Output the (X, Y) coordinate of the center of the cell containing the given text.  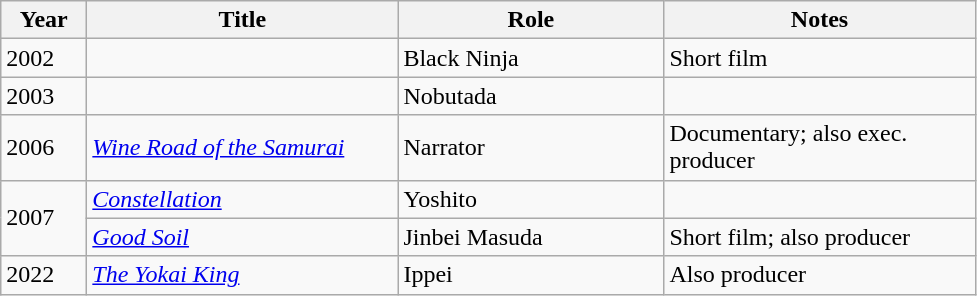
Yoshito (531, 199)
Also producer (820, 275)
Documentary; also exec. producer (820, 148)
Notes (820, 20)
Constellation (242, 199)
Good Soil (242, 237)
Title (242, 20)
2022 (44, 275)
Short film; also producer (820, 237)
Narrator (531, 148)
2006 (44, 148)
Jinbei Masuda (531, 237)
2002 (44, 58)
Role (531, 20)
Year (44, 20)
Wine Road of the Samurai (242, 148)
Short film (820, 58)
Nobutada (531, 96)
Ippei (531, 275)
Black Ninja (531, 58)
2003 (44, 96)
2007 (44, 218)
The Yokai King (242, 275)
